Return (X, Y) of the center of cell containing provided text 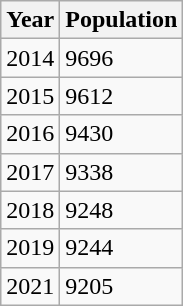
Population (122, 20)
2014 (30, 58)
2015 (30, 96)
9205 (122, 286)
2021 (30, 286)
2016 (30, 134)
Year (30, 20)
9612 (122, 96)
2019 (30, 248)
9430 (122, 134)
9696 (122, 58)
9244 (122, 248)
2018 (30, 210)
9338 (122, 172)
9248 (122, 210)
2017 (30, 172)
